Determine the (x, y) coordinate at the center of the cell enclosing the given text.  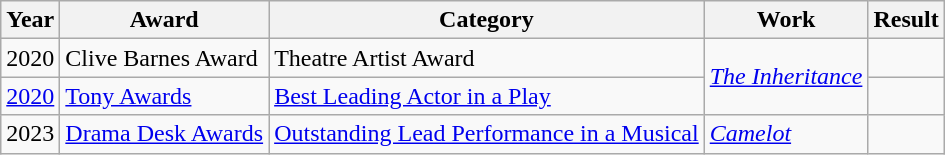
The Inheritance (786, 77)
Category (487, 20)
2023 (30, 134)
Theatre Artist Award (487, 58)
Drama Desk Awards (164, 134)
Best Leading Actor in a Play (487, 96)
Camelot (786, 134)
Tony Awards (164, 96)
Year (30, 20)
Work (786, 20)
Outstanding Lead Performance in a Musical (487, 134)
Clive Barnes Award (164, 58)
Award (164, 20)
Result (906, 20)
